Locate the cell with the specified text and output its [x, y] center coordinate. 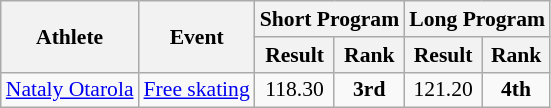
Event [197, 36]
4th [516, 90]
Free skating [197, 90]
121.20 [443, 90]
3rd [369, 90]
Long Program [477, 19]
Short Program [330, 19]
Nataly Otarola [70, 90]
118.30 [295, 90]
Athlete [70, 36]
